Capture the cell that displays the provided text and extract its [X, Y] central coordinate. 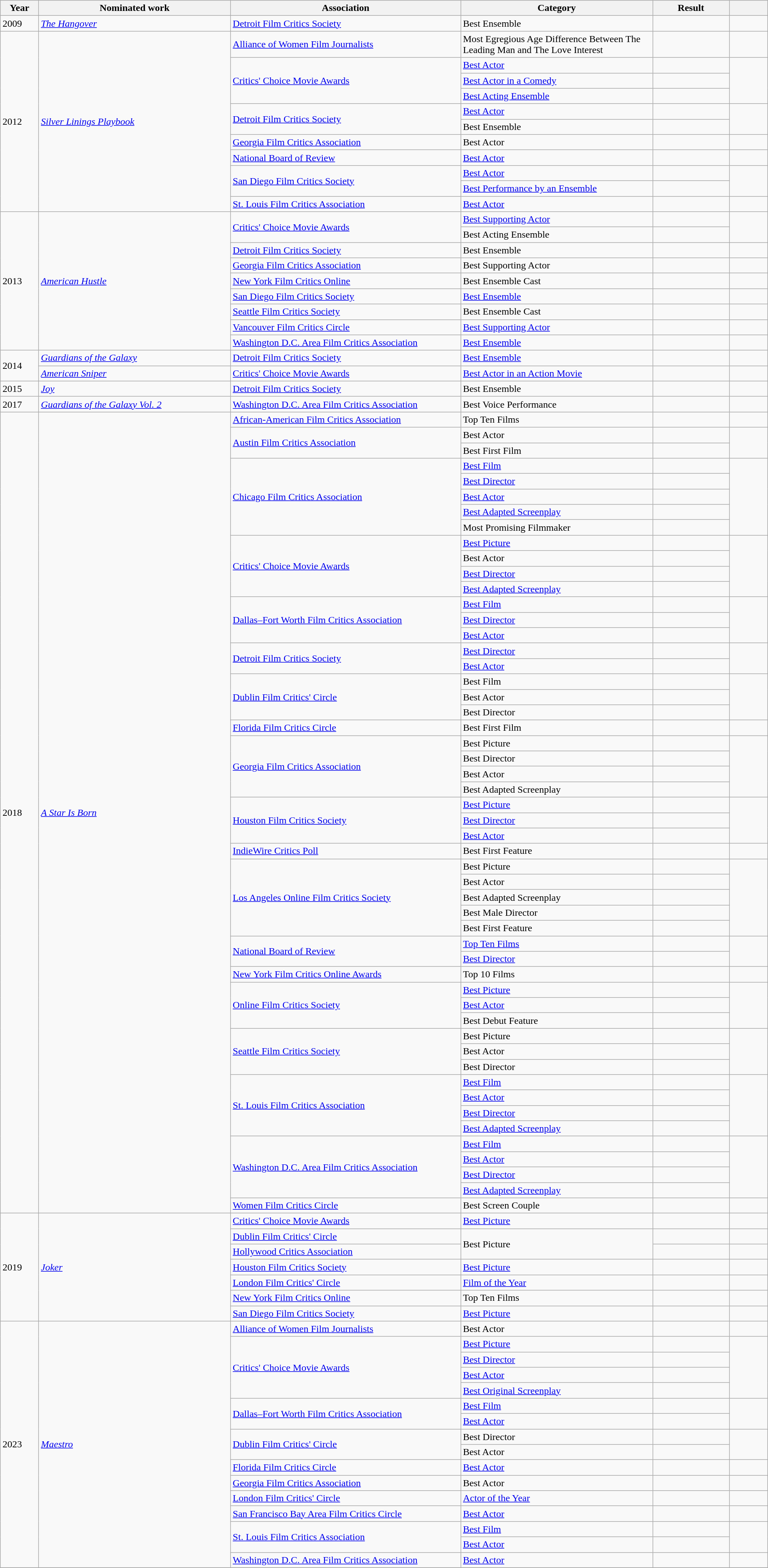
2009 [19, 23]
Los Angeles Online Film Critics Society [346, 897]
Result [691, 8]
San Francisco Bay Area Film Critics Circle [346, 1514]
Actor of the Year [557, 1498]
A Star Is Born [134, 812]
Hollywood Critics Association [346, 1252]
Joy [134, 389]
Chicago Film Critics Association [346, 497]
Best Actor in a Comedy [557, 81]
The Hangover [134, 23]
2015 [19, 389]
Online Film Critics Society [346, 1005]
Best Screen Couple [557, 1206]
African-American Film Critics Association [346, 419]
Nominated work [134, 8]
Best Actor in an Action Movie [557, 373]
IndieWire Critics Poll [346, 851]
Most Egregious Age Difference Between The Leading Man and The Love Interest [557, 45]
American Hustle [134, 281]
2019 [19, 1267]
Maestro [134, 1445]
Joker [134, 1267]
2012 [19, 121]
Best Voice Performance [557, 404]
Guardians of the Galaxy Vol. 2 [134, 404]
Best Original Screenplay [557, 1390]
Category [557, 8]
Best Debut Feature [557, 1021]
Vancouver Film Critics Circle [346, 327]
Best Performance by an Ensemble [557, 188]
Guardians of the Galaxy [134, 358]
2023 [19, 1445]
Film of the Year [557, 1283]
American Sniper [134, 373]
Women Film Critics Circle [346, 1206]
Best Male Director [557, 913]
Most Promising Filmmaker [557, 528]
Association [346, 8]
2014 [19, 366]
Year [19, 8]
Austin Film Critics Association [346, 443]
2018 [19, 812]
2017 [19, 404]
New York Film Critics Online Awards [346, 974]
Top 10 Films [557, 974]
2013 [19, 281]
Silver Linings Playbook [134, 121]
